From the cell containing the given text, extract its center point as [X, Y] coordinate. 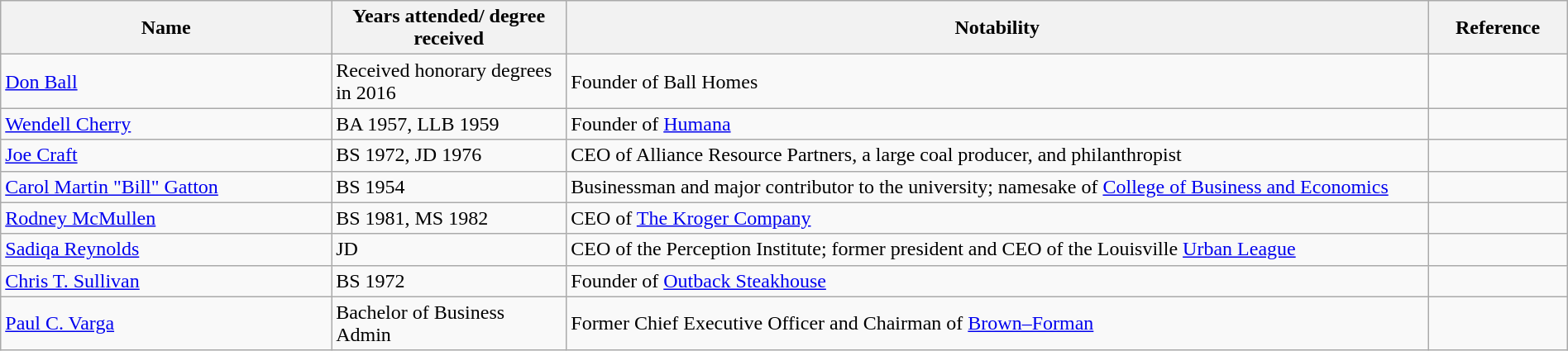
Sadiqa Reynolds [166, 249]
CEO of Alliance Resource Partners, a large coal producer, and philanthropist [997, 155]
Founder of Ball Homes [997, 81]
CEO of the Perception Institute; former president and CEO of the Louisville Urban League [997, 249]
BS 1954 [449, 187]
Former Chief Executive Officer and Chairman of Brown–Forman [997, 324]
Wendell Cherry [166, 124]
Bachelor of Business Admin [449, 324]
Founder of Humana [997, 124]
Notability [997, 28]
Carol Martin "Bill" Gatton [166, 187]
Businessman and major contributor to the university; namesake of College of Business and Economics [997, 187]
Years attended/ degree received [449, 28]
Chris T. Sullivan [166, 281]
Rodney McMullen [166, 218]
Reference [1499, 28]
Don Ball [166, 81]
BS 1972 [449, 281]
CEO of The Kroger Company [997, 218]
Founder of Outback Steakhouse [997, 281]
JD [449, 249]
BS 1981, MS 1982 [449, 218]
BA 1957, LLB 1959 [449, 124]
BS 1972, JD 1976 [449, 155]
Name [166, 28]
Joe Craft [166, 155]
Paul C. Varga [166, 324]
Received honorary degrees in 2016 [449, 81]
